Identify which cell holds the provided text, then report its (x, y) central coordinate. 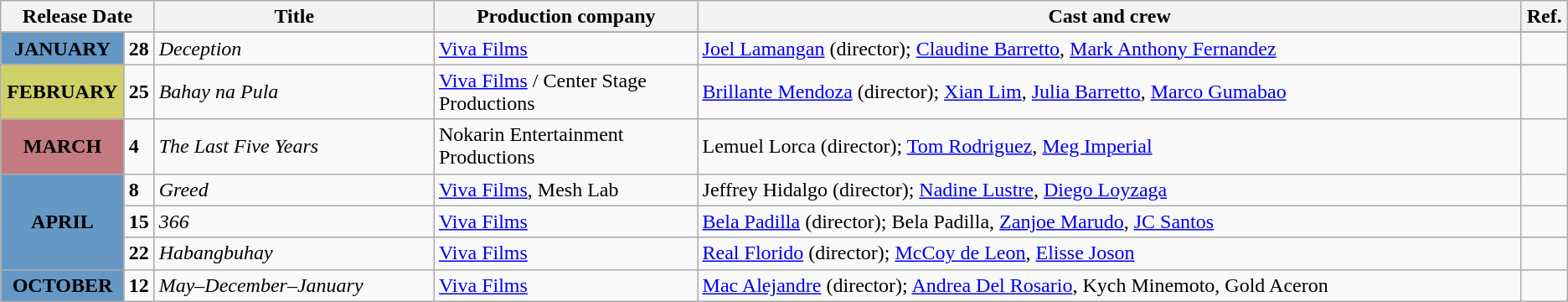
15 (139, 221)
APRIL (62, 221)
12 (139, 285)
366 (294, 221)
Viva Films, Mesh Lab (566, 190)
28 (139, 49)
Release Date (77, 17)
Cast and crew (1109, 17)
Joel Lamangan (director); Claudine Barretto, Mark Anthony Fernandez (1109, 49)
JANUARY (62, 49)
FEBRUARY (62, 92)
Production company (566, 17)
4 (139, 146)
22 (139, 253)
25 (139, 92)
OCTOBER (62, 285)
Bela Padilla (director); Bela Padilla, Zanjoe Marudo, JC Santos (1109, 221)
The Last Five Years (294, 146)
Deception (294, 49)
Habangbuhay (294, 253)
Ref. (1545, 17)
Brillante Mendoza (director); Xian Lim, Julia Barretto, Marco Gumabao (1109, 92)
Nokarin Entertainment Productions (566, 146)
Lemuel Lorca (director); Tom Rodriguez, Meg Imperial (1109, 146)
Title (294, 17)
Greed (294, 190)
Jeffrey Hidalgo (director); Nadine Lustre, Diego Loyzaga (1109, 190)
Real Florido (director); McCoy de Leon, Elisse Joson (1109, 253)
MARCH (62, 146)
Viva Films / Center Stage Productions (566, 92)
May–December–January (294, 285)
8 (139, 190)
Mac Alejandre (director); Andrea Del Rosario, Kych Minemoto, Gold Aceron (1109, 285)
Bahay na Pula (294, 92)
